For the text-containing cell, return its midpoint in [X, Y] coordinate format. 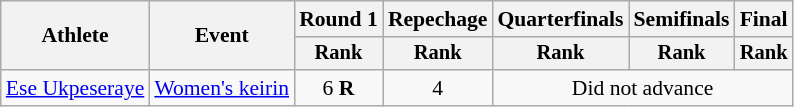
Round 1 [338, 19]
Athlete [76, 36]
Semifinals [681, 19]
Repechage [438, 19]
6 R [338, 88]
Women's keirin [222, 88]
4 [438, 88]
Ese Ukpeseraye [76, 88]
Event [222, 36]
Final [764, 19]
Did not advance [642, 88]
Quarterfinals [560, 19]
